Find where the given text appears and provide that cell's center as (x, y) coordinate. 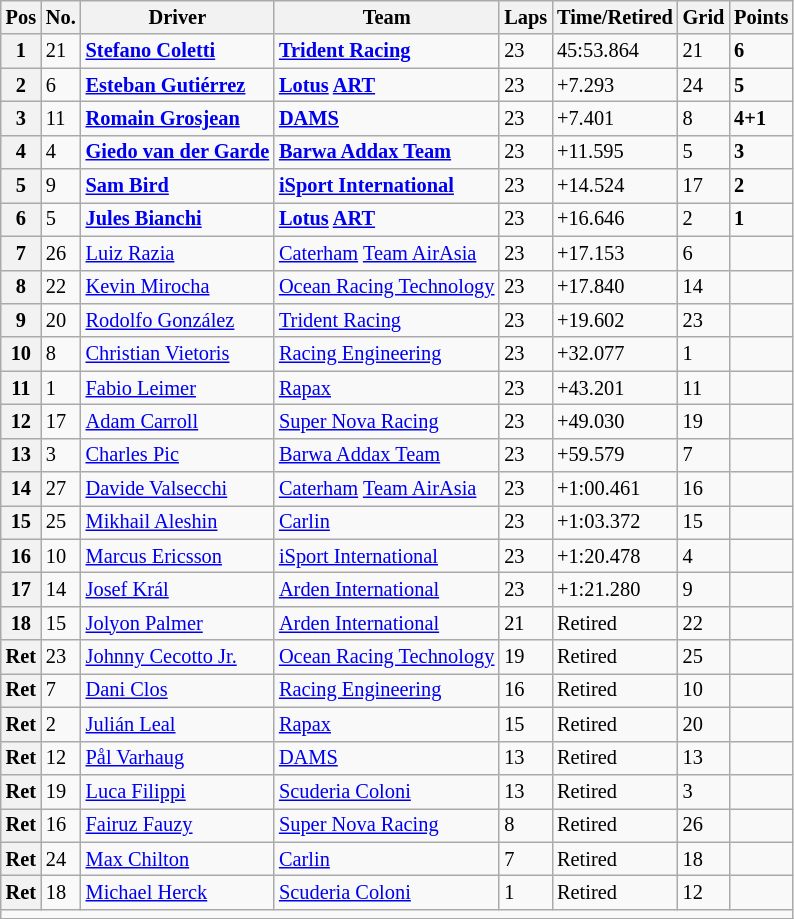
Max Chilton (178, 859)
Mikhail Aleshin (178, 522)
Jolyon Palmer (178, 623)
Giedo van der Garde (178, 152)
Grid (704, 17)
No. (61, 17)
+11.595 (615, 152)
Davide Valsecchi (178, 489)
+16.646 (615, 219)
45:53.864 (615, 51)
+1:03.372 (615, 522)
Team (386, 17)
+14.524 (615, 186)
4+1 (761, 118)
+1:21.280 (615, 589)
+1:20.478 (615, 556)
Pos (21, 17)
Johnny Cecotto Jr. (178, 657)
Luiz Razia (178, 253)
Esteban Gutiérrez (178, 85)
Dani Clos (178, 690)
Fairuz Fauzy (178, 825)
Laps (526, 17)
Adam Carroll (178, 421)
Michael Herck (178, 892)
Charles Pic (178, 455)
+59.579 (615, 455)
Romain Grosjean (178, 118)
+1:00.461 (615, 489)
Kevin Mirocha (178, 287)
Marcus Ericsson (178, 556)
+17.840 (615, 287)
Time/Retired (615, 17)
+7.293 (615, 85)
Christian Vietoris (178, 354)
+32.077 (615, 354)
+19.602 (615, 320)
Sam Bird (178, 186)
Pål Varhaug (178, 758)
+49.030 (615, 421)
Stefano Coletti (178, 51)
Julián Leal (178, 724)
Rodolfo González (178, 320)
Jules Bianchi (178, 219)
+43.201 (615, 388)
Driver (178, 17)
+17.153 (615, 253)
Fabio Leimer (178, 388)
+7.401 (615, 118)
Points (761, 17)
27 (61, 489)
Luca Filippi (178, 791)
Josef Král (178, 589)
